Provide the (X, Y) coordinate of the cell's center where the given text is located.  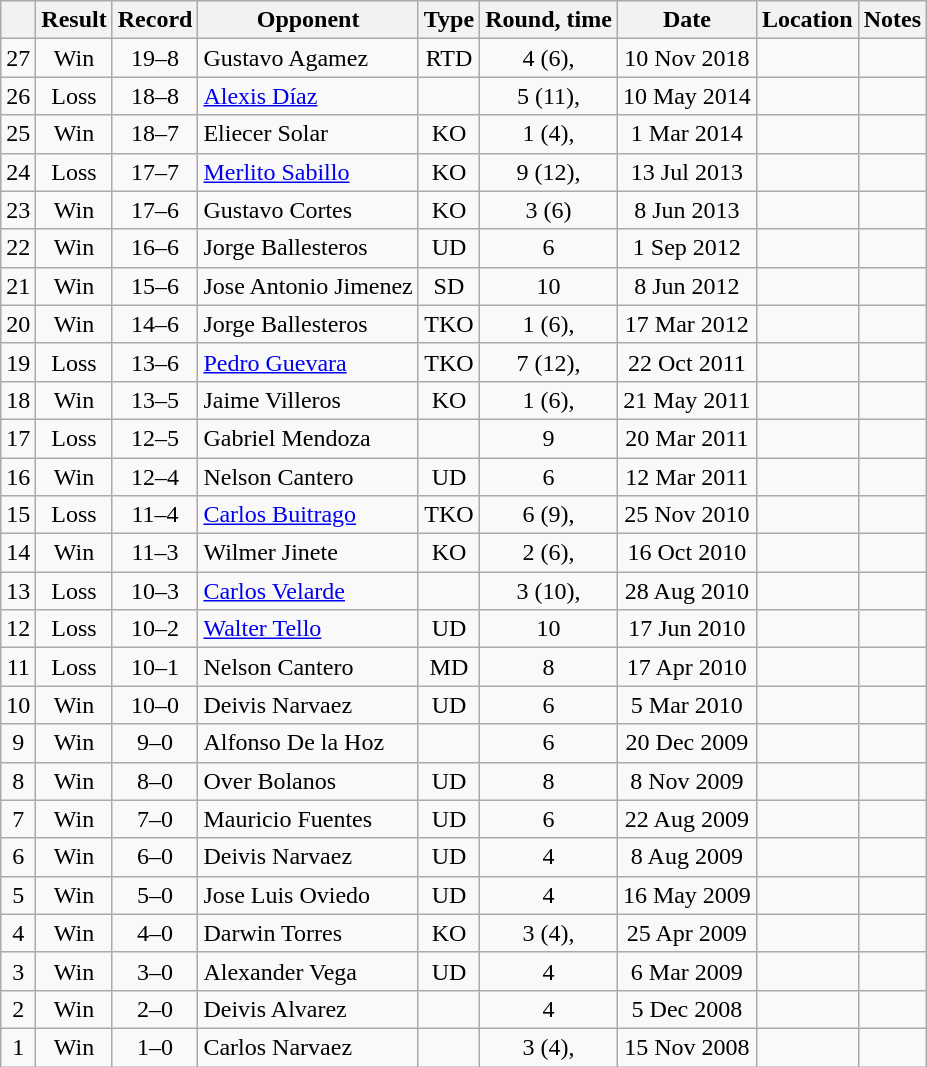
Carlos Buitrago (308, 515)
16 May 2009 (686, 895)
RTD (448, 58)
2–0 (155, 1009)
2 (6), (549, 553)
22 (18, 248)
5 (11), (549, 96)
28 Aug 2010 (686, 591)
Merlito Sabillo (308, 172)
4–0 (155, 933)
16 (18, 477)
9–0 (155, 743)
17 Apr 2010 (686, 667)
Round, time (549, 20)
5 (18, 895)
23 (18, 210)
25 Apr 2009 (686, 933)
10–2 (155, 629)
Eliecer Solar (308, 134)
Wilmer Jinete (308, 553)
Notes (892, 20)
16–6 (155, 248)
18–7 (155, 134)
19–8 (155, 58)
Walter Tello (308, 629)
Gabriel Mendoza (308, 438)
Darwin Torres (308, 933)
20 Mar 2011 (686, 438)
MD (448, 667)
7–0 (155, 819)
17 Mar 2012 (686, 324)
Alexander Vega (308, 971)
Jose Luis Oviedo (308, 895)
11–4 (155, 515)
17–7 (155, 172)
Gustavo Cortes (308, 210)
25 (18, 134)
25 Nov 2010 (686, 515)
Pedro Guevara (308, 362)
Alexis Díaz (308, 96)
5 Dec 2008 (686, 1009)
6 (9), (549, 515)
21 May 2011 (686, 400)
Mauricio Fuentes (308, 819)
22 Aug 2009 (686, 819)
24 (18, 172)
1 (4), (549, 134)
27 (18, 58)
3 (18, 971)
8 Aug 2009 (686, 857)
15 (18, 515)
17–6 (155, 210)
Record (155, 20)
11 (18, 667)
10 Nov 2018 (686, 58)
17 (18, 438)
14 (18, 553)
21 (18, 286)
Location (807, 20)
9 (12), (549, 172)
5 Mar 2010 (686, 705)
Opponent (308, 20)
3–0 (155, 971)
Jaime Villeros (308, 400)
10–3 (155, 591)
Carlos Velarde (308, 591)
11–3 (155, 553)
12–5 (155, 438)
Gustavo Agamez (308, 58)
20 (18, 324)
6–0 (155, 857)
8 Jun 2013 (686, 210)
4 (6), (549, 58)
Deivis Alvarez (308, 1009)
10–0 (155, 705)
Type (448, 20)
18 (18, 400)
26 (18, 96)
13–5 (155, 400)
7 (18, 819)
20 Dec 2009 (686, 743)
15–6 (155, 286)
1 Sep 2012 (686, 248)
1 (18, 1047)
12 Mar 2011 (686, 477)
1 Mar 2014 (686, 134)
3 (10), (549, 591)
10–1 (155, 667)
14–6 (155, 324)
SD (448, 286)
8–0 (155, 781)
22 Oct 2011 (686, 362)
Carlos Narvaez (308, 1047)
3 (6) (549, 210)
7 (12), (549, 362)
16 Oct 2010 (686, 553)
10 May 2014 (686, 96)
Alfonso De la Hoz (308, 743)
13 Jul 2013 (686, 172)
Result (74, 20)
19 (18, 362)
Over Bolanos (308, 781)
5–0 (155, 895)
8 Jun 2012 (686, 286)
13 (18, 591)
2 (18, 1009)
12–4 (155, 477)
17 Jun 2010 (686, 629)
6 Mar 2009 (686, 971)
15 Nov 2008 (686, 1047)
13–6 (155, 362)
12 (18, 629)
Jose Antonio Jimenez (308, 286)
8 Nov 2009 (686, 781)
18–8 (155, 96)
Date (686, 20)
1–0 (155, 1047)
